Return (x, y) of the center of cell containing provided text 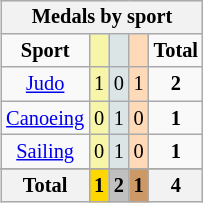
Medals by sport (102, 17)
Canoeing (45, 118)
Sport (45, 51)
Sailing (45, 152)
4 (176, 185)
Judo (45, 84)
